Scan for the cell matching the given text and deliver its [x, y] coordinate at center. 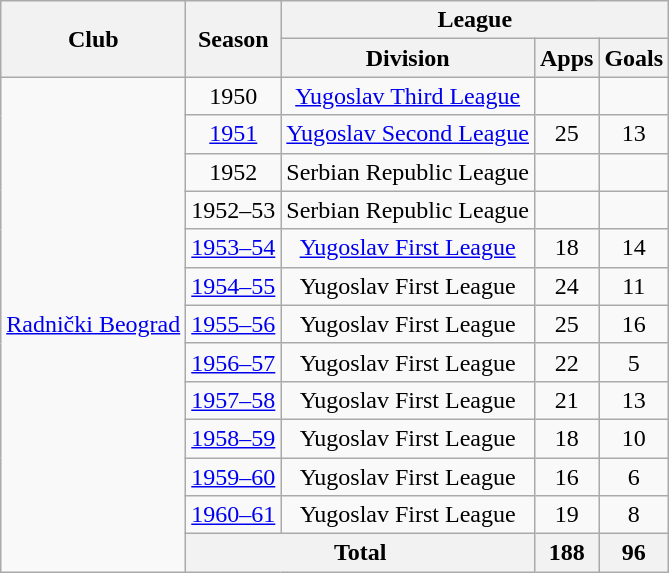
Season [234, 39]
188 [566, 553]
Division [408, 58]
Goals [634, 58]
1954–55 [234, 286]
19 [566, 515]
22 [566, 362]
96 [634, 553]
1958–59 [234, 438]
Club [94, 39]
8 [634, 515]
1950 [234, 96]
Yugoslav Second League [408, 134]
Total [360, 553]
1952–53 [234, 210]
League [475, 20]
10 [634, 438]
6 [634, 477]
Apps [566, 58]
1955–56 [234, 324]
Radnički Beograd [94, 324]
1951 [234, 134]
1953–54 [234, 248]
5 [634, 362]
21 [566, 400]
1952 [234, 172]
24 [566, 286]
Yugoslav Third League [408, 96]
11 [634, 286]
1960–61 [234, 515]
14 [634, 248]
1959–60 [234, 477]
1956–57 [234, 362]
1957–58 [234, 400]
